Extract the (x, y) coordinate from the center of the cell holding the provided text.  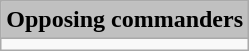
Opposing commanders (125, 20)
